Detect which cell encompasses the target text, then output its (x, y) center coordinate. 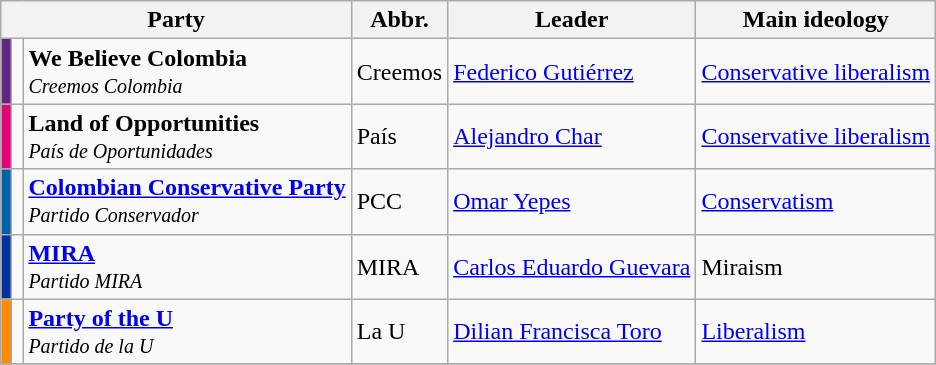
Main ideology (816, 20)
Omar Yepes (572, 202)
Colombian Conservative PartyPartido Conservador (187, 202)
Creemos (399, 72)
Federico Gutiérrez (572, 72)
La U (399, 332)
País (399, 136)
We Believe ColombiaCreemos Colombia (187, 72)
Carlos Eduardo Guevara (572, 266)
MIRA (399, 266)
Alejandro Char (572, 136)
MIRAPartido MIRA (187, 266)
PCC (399, 202)
Land of OpportunitiesPaís de Oportunidades (187, 136)
Liberalism (816, 332)
Dilian Francisca Toro (572, 332)
Party of the UPartido de la U (187, 332)
Miraism (816, 266)
Leader (572, 20)
Conservatism (816, 202)
Party (176, 20)
Abbr. (399, 20)
